Detect which cell encompasses the target text, then output its (x, y) center coordinate. 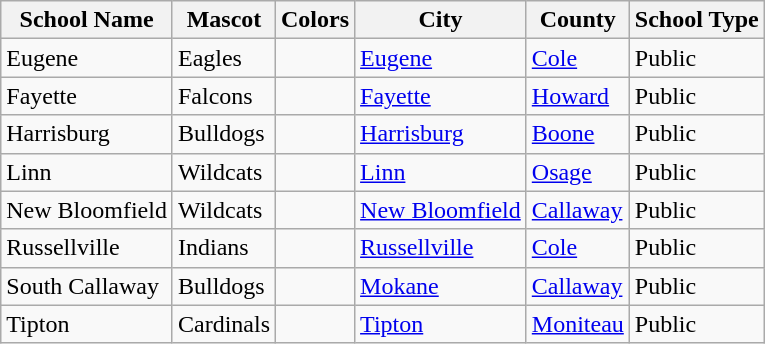
Eagles (224, 58)
South Callaway (87, 286)
Boone (578, 134)
City (441, 20)
Howard (578, 96)
School Name (87, 20)
Mokane (441, 286)
Colors (316, 20)
Mascot (224, 20)
Osage (578, 172)
Indians (224, 248)
Falcons (224, 96)
Cardinals (224, 324)
County (578, 20)
School Type (696, 20)
Moniteau (578, 324)
